Return (X, Y) of the center of cell containing provided text 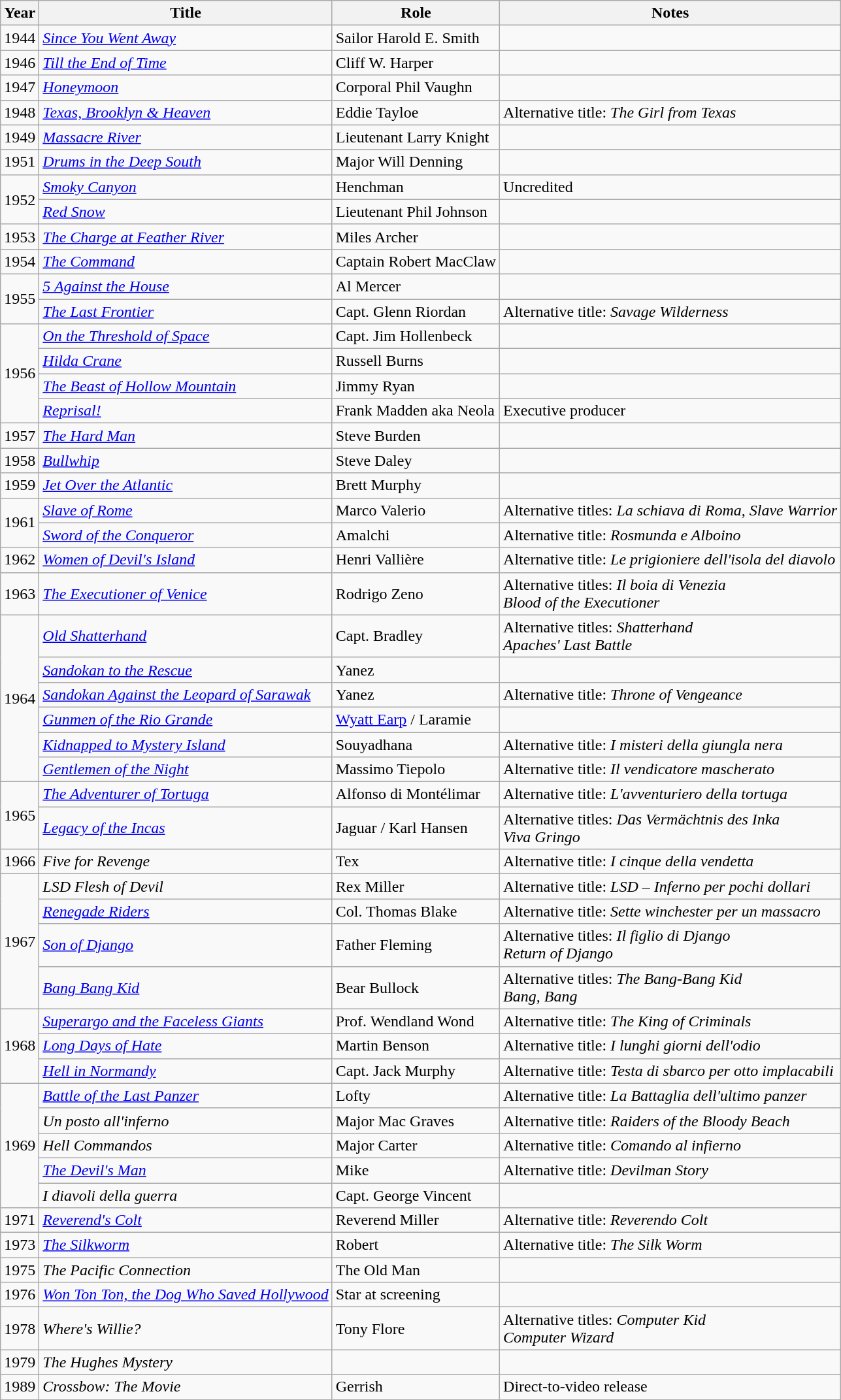
Brett Murphy (416, 485)
Col. Thomas Blake (416, 911)
I diavoli della guerra (186, 1195)
Massacre River (186, 137)
The Charge at Feather River (186, 236)
Hell Commandos (186, 1145)
Sailor Harold E. Smith (416, 38)
The Devil's Man (186, 1170)
Won Ton Ton, the Dog Who Saved Hollywood (186, 1295)
Women of Devil's Island (186, 560)
Reverend Miller (416, 1220)
1955 (20, 299)
Bang Bang Kid (186, 988)
Alternative titles: Il boia di VeneziaBlood of the Executioner (670, 593)
Rex Miller (416, 887)
Frank Madden aka Neola (416, 411)
Capt. Jim Hollenbeck (416, 336)
Captain Robert MacClaw (416, 261)
Major Carter (416, 1145)
Miles Archer (416, 236)
The Silkworm (186, 1245)
Where's Willie? (186, 1329)
Alternative title: I lunghi giorni dell'odio (670, 1046)
Bear Bullock (416, 988)
Title (186, 13)
1971 (20, 1220)
Cliff W. Harper (416, 63)
Alternative titles: The Bang-Bang KidBang, Bang (670, 988)
Jet Over the Atlantic (186, 485)
Year (20, 13)
1949 (20, 137)
Sandokan Against the Leopard of Sarawak (186, 694)
1989 (20, 1387)
Lieutenant Phil Johnson (416, 212)
Reverend's Colt (186, 1220)
Capt. George Vincent (416, 1195)
Alternative titles: La schiava di Roma, Slave Warrior (670, 510)
Alternative title: The Silk Worm (670, 1245)
Till the End of Time (186, 63)
Wyatt Earp / Laramie (416, 719)
The Beast of Hollow Mountain (186, 386)
Tony Flore (416, 1329)
Souyadhana (416, 744)
Capt. Glenn Riordan (416, 312)
Alternative title: Reverendo Colt (670, 1220)
Alternative title: Le prigioniere dell'isola del diavolo (670, 560)
Sandokan to the Rescue (186, 670)
Since You Went Away (186, 38)
1967 (20, 941)
The Executioner of Venice (186, 593)
Un posto all'inferno (186, 1120)
Alternative titles: Das Vermächtnis des InkaViva Gringo (670, 828)
Amalchi (416, 535)
Hell in Normandy (186, 1071)
Mike (416, 1170)
Sword of the Conqueror (186, 535)
Star at screening (416, 1295)
Alternative titles: Il figlio di DjangoReturn of Django (670, 945)
The Hard Man (186, 436)
Massimo Tiepolo (416, 770)
Henri Vallière (416, 560)
Texas, Brooklyn & Heaven (186, 112)
1965 (20, 815)
Bullwhip (186, 461)
Alternative title: Savage Wilderness (670, 312)
Martin Benson (416, 1046)
Alternative title: Raiders of the Bloody Beach (670, 1120)
1966 (20, 862)
Steve Daley (416, 461)
Jaguar / Karl Hansen (416, 828)
The Hughes Mystery (186, 1362)
1952 (20, 199)
Marco Valerio (416, 510)
Alternative titles: Computer KidComputer Wizard (670, 1329)
Prof. Wendland Wond (416, 1021)
Alternative title: I misteri della giungla nera (670, 744)
Slave of Rome (186, 510)
1973 (20, 1245)
Role (416, 13)
Alternative title: Throne of Vengeance (670, 694)
The Adventurer of Tortuga (186, 794)
1953 (20, 236)
Son of Django (186, 945)
Red Snow (186, 212)
Alternative title: Il vendicatore mascherato (670, 770)
Corporal Phil Vaughn (416, 88)
Russell Burns (416, 361)
Tex (416, 862)
1978 (20, 1329)
Alternative title: Comando al infierno (670, 1145)
The Old Man (416, 1270)
1979 (20, 1362)
Executive producer (670, 411)
Alternative title: The King of Criminals (670, 1021)
Alternative title: LSD – Inferno per pochi dollari (670, 887)
On the Threshold of Space (186, 336)
Legacy of the Incas (186, 828)
5 Against the House (186, 286)
Rodrigo Zeno (416, 593)
Alternative title: Devilman Story (670, 1170)
Lofty (416, 1096)
Henchman (416, 187)
1963 (20, 593)
1954 (20, 261)
1946 (20, 63)
1948 (20, 112)
The Last Frontier (186, 312)
Alternative title: Rosmunda e Alboino (670, 535)
Renegade Riders (186, 911)
Kidnapped to Mystery Island (186, 744)
Alternative title: Sette winchester per un massacro (670, 911)
Alternative title: La Battaglia dell'ultimo panzer (670, 1096)
Al Mercer (416, 286)
Jimmy Ryan (416, 386)
Capt. Jack Murphy (416, 1071)
Uncredited (670, 187)
Lieutenant Larry Knight (416, 137)
Eddie Tayloe (416, 112)
Reprisal! (186, 411)
Battle of the Last Panzer (186, 1096)
Old Shatterhand (186, 636)
Smoky Canyon (186, 187)
Drums in the Deep South (186, 162)
1956 (20, 374)
Alternative title: I cinque della vendetta (670, 862)
Honeymoon (186, 88)
The Command (186, 261)
Gentlemen of the Night (186, 770)
Steve Burden (416, 436)
Robert (416, 1245)
1947 (20, 88)
1964 (20, 698)
1968 (20, 1046)
Long Days of Hate (186, 1046)
1975 (20, 1270)
1976 (20, 1295)
The Pacific Connection (186, 1270)
Alternative titles: ShatterhandApaches' Last Battle (670, 636)
1959 (20, 485)
1962 (20, 560)
Five for Revenge (186, 862)
Major Mac Graves (416, 1120)
Alfonso di Montélimar (416, 794)
Alternative title: L'avventuriero della tortuga (670, 794)
Superargo and the Faceless Giants (186, 1021)
Notes (670, 13)
LSD Flesh of Devil (186, 887)
Capt. Bradley (416, 636)
1951 (20, 162)
Hilda Crane (186, 361)
Crossbow: The Movie (186, 1387)
Major Will Denning (416, 162)
Gunmen of the Rio Grande (186, 719)
1961 (20, 523)
1958 (20, 461)
Father Fleming (416, 945)
1969 (20, 1145)
Alternative title: Testa di sbarco per otto implacabili (670, 1071)
Direct-to-video release (670, 1387)
1944 (20, 38)
Alternative title: The Girl from Texas (670, 112)
Gerrish (416, 1387)
1957 (20, 436)
